For the text-containing cell, return its midpoint in (X, Y) coordinate format. 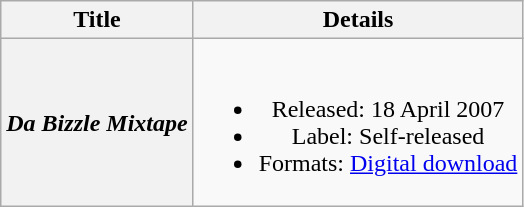
Details (358, 20)
Released: 18 April 2007Label: Self-releasedFormats: Digital download (358, 122)
Title (97, 20)
Da Bizzle Mixtape (97, 122)
